Search for the cell housing the specified text and yield its [x, y] center coordinate. 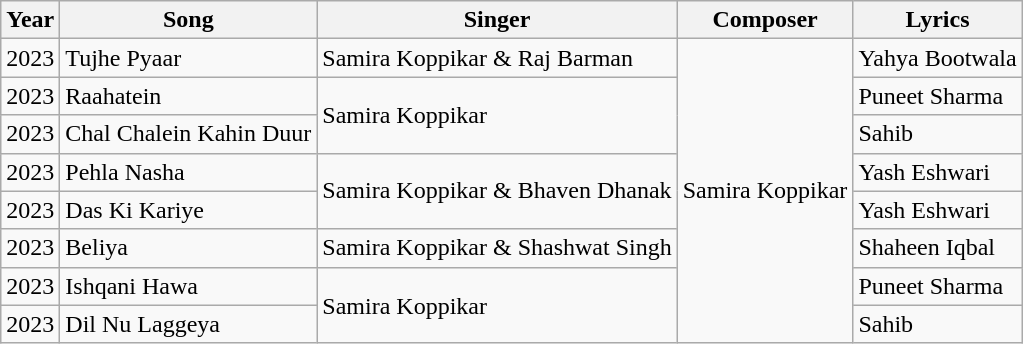
Tujhe Pyaar [188, 58]
Lyrics [938, 20]
Ishqani Hawa [188, 286]
Samira Koppikar & Bhaven Dhanak [497, 191]
Song [188, 20]
Year [30, 20]
Samira Koppikar & Raj Barman [497, 58]
Das Ki Kariye [188, 210]
Samira Koppikar & Shashwat Singh [497, 248]
Beliya [188, 248]
Raahatein [188, 96]
Composer [765, 20]
Dil Nu Laggeya [188, 324]
Pehla Nasha [188, 172]
Yahya Bootwala [938, 58]
Shaheen Iqbal [938, 248]
Chal Chalein Kahin Duur [188, 134]
Singer [497, 20]
